Locate the cell with the specified text and output its (x, y) center coordinate. 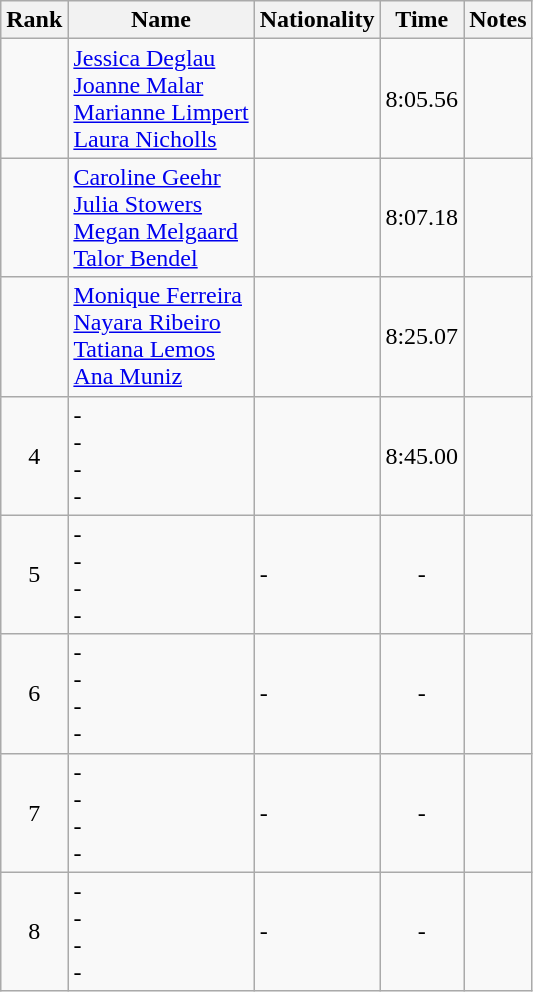
Name (161, 20)
Time (422, 20)
Jessica Deglau Joanne Malar Marianne Limpert Laura Nicholls (161, 98)
8:05.56 (422, 98)
6 (34, 694)
8 (34, 932)
4 (34, 456)
Rank (34, 20)
Notes (498, 20)
Monique Ferreira Nayara Ribeiro Tatiana Lemos Ana Muniz (161, 336)
5 (34, 574)
7 (34, 812)
8:07.18 (422, 218)
8:25.07 (422, 336)
8:45.00 (422, 456)
Nationality (317, 20)
Caroline Geehr Julia Stowers Megan Melgaard Talor Bendel (161, 218)
